Return the (x, y) coordinate for the center point of the cell that contains the specified text.  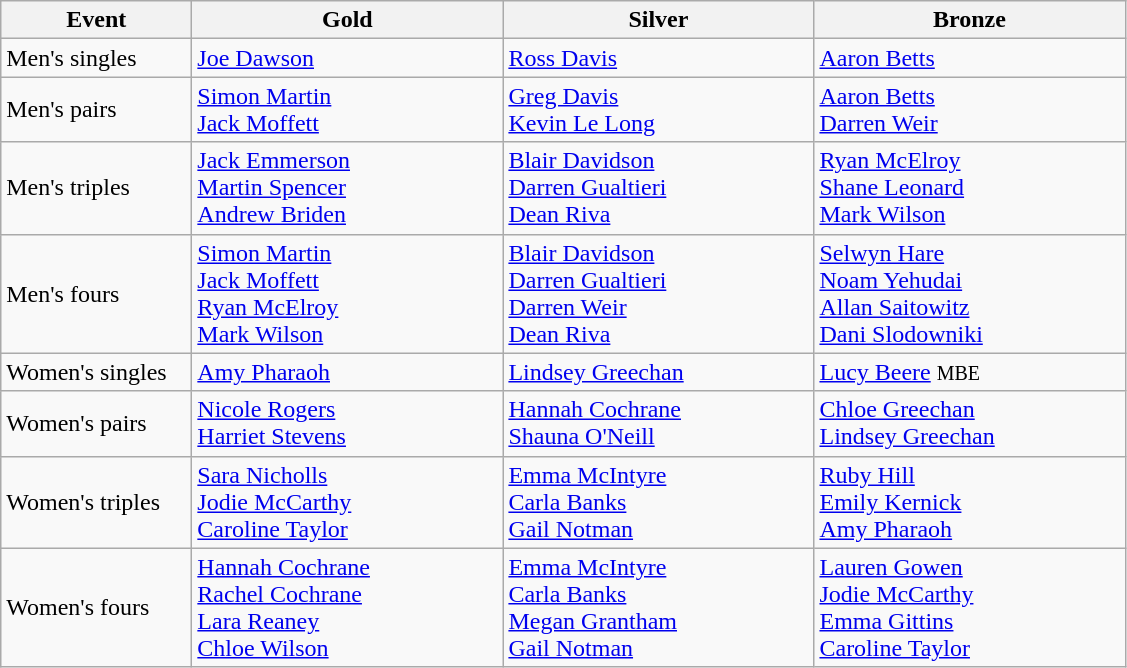
Men's triples (96, 188)
Joe Dawson (348, 58)
Ryan McElroyShane LeonardMark Wilson (970, 188)
Amy Pharaoh (348, 372)
Women's singles (96, 372)
Lindsey Greechan (658, 372)
Bronze (970, 20)
Aaron Betts (970, 58)
Greg DavisKevin Le Long (658, 110)
Selwyn HareNoam YehudaiAllan SaitowitzDani Slodowniki (970, 294)
Emma McIntyreCarla BanksMegan GranthamGail Notman (658, 608)
Men's fours (96, 294)
Lucy Beere MBE (970, 372)
Silver (658, 20)
Nicole RogersHarriet Stevens (348, 424)
Chloe GreechanLindsey Greechan (970, 424)
Hannah CochraneShauna O'Neill (658, 424)
Simon MartinJack Moffett (348, 110)
Ruby HillEmily KernickAmy Pharaoh (970, 502)
Jack EmmersonMartin SpencerAndrew Briden (348, 188)
Men's singles (96, 58)
Men's pairs (96, 110)
Event (96, 20)
Women's triples (96, 502)
Women's pairs (96, 424)
Aaron BettsDarren Weir (970, 110)
Emma McIntyreCarla BanksGail Notman (658, 502)
Women's fours (96, 608)
Gold (348, 20)
Blair DavidsonDarren GualtieriDarren WeirDean Riva (658, 294)
Lauren GowenJodie McCarthyEmma GittinsCaroline Taylor (970, 608)
Hannah CochraneRachel CochraneLara ReaneyChloe Wilson (348, 608)
Ross Davis (658, 58)
Simon MartinJack MoffettRyan McElroyMark Wilson (348, 294)
Blair DavidsonDarren GualtieriDean Riva (658, 188)
Sara NichollsJodie McCarthyCaroline Taylor (348, 502)
